Pinpoint the cell where the given text exists, returning its (X, Y) midpoint coordinate. 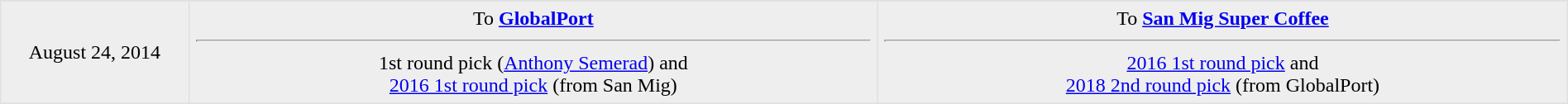
To GlobalPort 1st round pick (Anthony Semerad) and2016 1st round pick (from San Mig) (533, 52)
To San Mig Super Coffee2016 1st round pick and2018 2nd round pick (from GlobalPort) (1223, 52)
August 24, 2014 (94, 52)
